Extract the [X, Y] coordinate from the center of the cell holding the provided text.  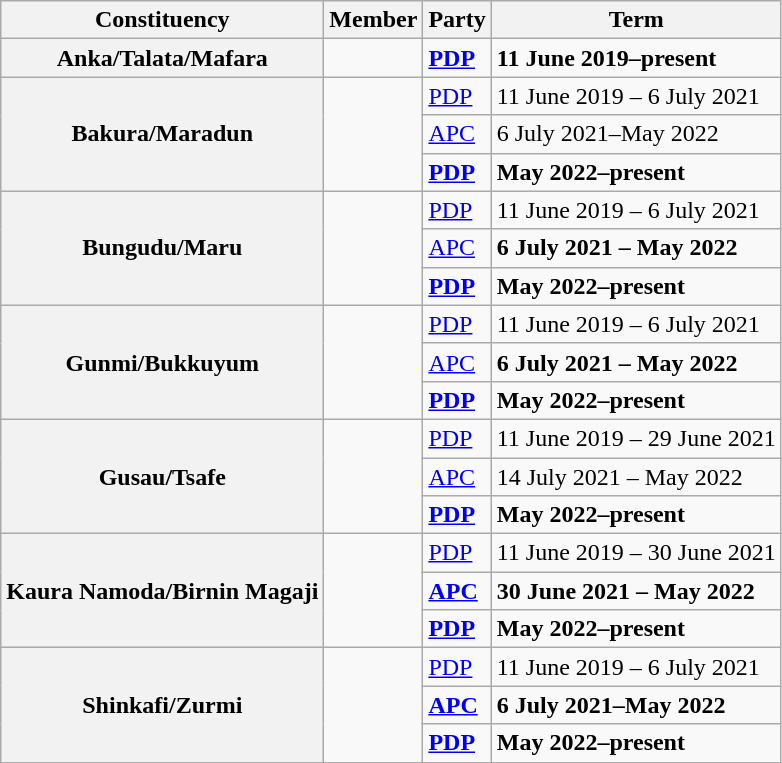
14 July 2021 – May 2022 [636, 477]
Anka/Talata/Mafara [162, 58]
Constituency [162, 20]
30 June 2021 – May 2022 [636, 591]
Bungudu/Maru [162, 248]
Gunmi/Bukkuyum [162, 362]
Bakura/Maradun [162, 134]
Party [457, 20]
Gusau/Tsafe [162, 476]
Member [374, 20]
11 June 2019 – 29 June 2021 [636, 438]
Shinkafi/Zurmi [162, 705]
Kaura Namoda/Birnin Magaji [162, 591]
Term [636, 20]
11 June 2019 – 30 June 2021 [636, 553]
11 June 2019–present [636, 58]
